Return (x, y) of the center of cell containing provided text 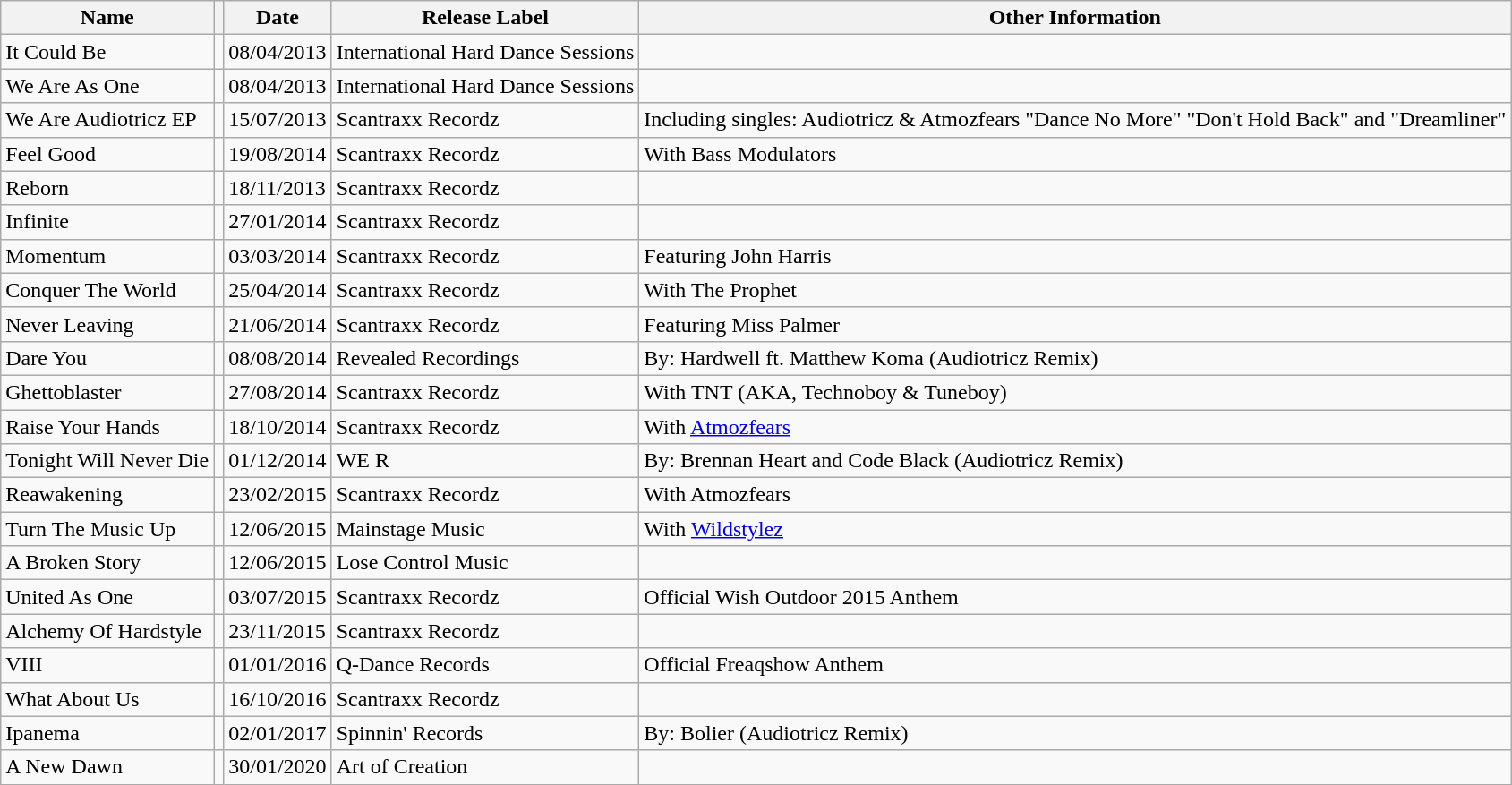
Release Label (485, 18)
Mainstage Music (485, 529)
With The Prophet (1075, 290)
18/11/2013 (278, 188)
By: Bolier (Audiotricz Remix) (1075, 733)
18/10/2014 (278, 427)
Spinnin' Records (485, 733)
Including singles: Audiotricz & Atmozfears "Dance No More" "Don't Hold Back" and "Dreamliner" (1075, 120)
03/07/2015 (278, 597)
Reborn (107, 188)
23/02/2015 (278, 495)
We Are Audiotricz EP (107, 120)
23/11/2015 (278, 631)
Tonight Will Never Die (107, 461)
01/12/2014 (278, 461)
Official Wish Outdoor 2015 Anthem (1075, 597)
Never Leaving (107, 324)
Conquer The World (107, 290)
01/01/2016 (278, 665)
Reawakening (107, 495)
By: Hardwell ft. Matthew Koma (Audiotricz Remix) (1075, 358)
21/06/2014 (278, 324)
Feel Good (107, 154)
With Bass Modulators (1075, 154)
Lose Control Music (485, 563)
Dare You (107, 358)
With Wildstylez (1075, 529)
Other Information (1075, 18)
Date (278, 18)
What About Us (107, 699)
Raise Your Hands (107, 427)
15/07/2013 (278, 120)
It Could Be (107, 52)
19/08/2014 (278, 154)
VIII (107, 665)
We Are As One (107, 86)
25/04/2014 (278, 290)
Infinite (107, 222)
16/10/2016 (278, 699)
Momentum (107, 256)
Featuring Miss Palmer (1075, 324)
By: Brennan Heart and Code Black (Audiotricz Remix) (1075, 461)
Ghettoblaster (107, 392)
Ipanema (107, 733)
Q-Dance Records (485, 665)
08/08/2014 (278, 358)
Alchemy Of Hardstyle (107, 631)
03/03/2014 (278, 256)
30/01/2020 (278, 767)
With TNT (AKA, Technoboy & Tuneboy) (1075, 392)
Official Freaqshow Anthem (1075, 665)
Revealed Recordings (485, 358)
United As One (107, 597)
27/01/2014 (278, 222)
A New Dawn (107, 767)
Featuring John Harris (1075, 256)
WE R (485, 461)
Name (107, 18)
27/08/2014 (278, 392)
A Broken Story (107, 563)
Turn The Music Up (107, 529)
Art of Creation (485, 767)
02/01/2017 (278, 733)
